Find where the given text appears and provide that cell's center as [X, Y] coordinate. 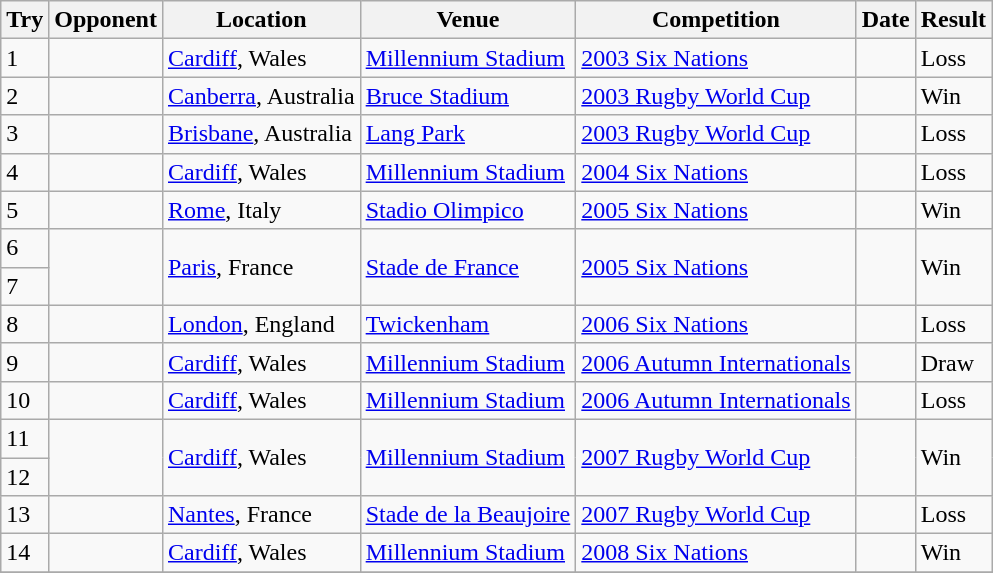
Lang Park [468, 134]
Try [25, 20]
2008 Six Nations [716, 553]
14 [25, 553]
6 [25, 248]
Opponent [106, 20]
7 [25, 286]
2 [25, 96]
2006 Six Nations [716, 324]
3 [25, 134]
8 [25, 324]
Twickenham [468, 324]
2004 Six Nations [716, 172]
Brisbane, Australia [261, 134]
Nantes, France [261, 515]
4 [25, 172]
Competition [716, 20]
Venue [468, 20]
Result [953, 20]
London, England [261, 324]
Draw [953, 362]
5 [25, 210]
Date [886, 20]
Stade de France [468, 267]
2003 Six Nations [716, 58]
9 [25, 362]
13 [25, 515]
12 [25, 477]
Bruce Stadium [468, 96]
Location [261, 20]
11 [25, 438]
Stadio Olimpico [468, 210]
Canberra, Australia [261, 96]
Paris, France [261, 267]
Rome, Italy [261, 210]
1 [25, 58]
10 [25, 400]
Stade de la Beaujoire [468, 515]
